Output the [x, y] coordinate of the center of the cell containing the given text.  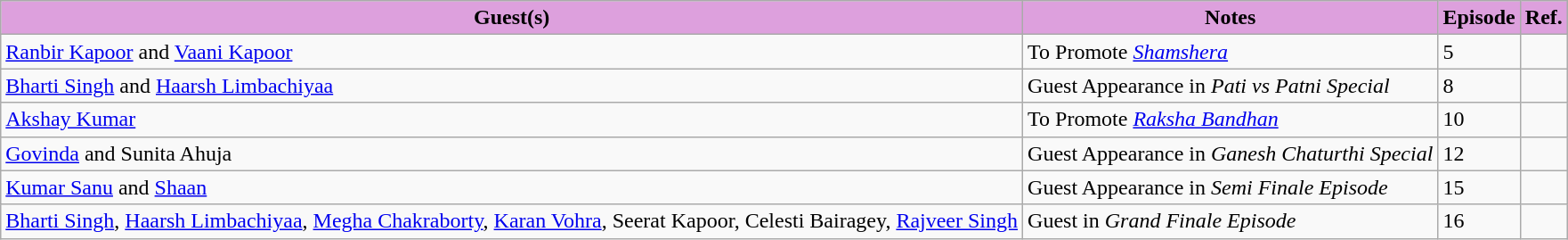
Kumar Sanu and Shaan [512, 187]
Notes [1231, 18]
5 [1479, 52]
Bharti Singh and Haarsh Limbachiyaa [512, 86]
Ranbir Kapoor and Vaani Kapoor [512, 52]
To Promote Shamshera [1231, 52]
8 [1479, 86]
12 [1479, 153]
Ref. [1544, 18]
Guest(s) [512, 18]
To Promote Raksha Bandhan [1231, 120]
Guest Appearance in Ganesh Chaturthi Special [1231, 153]
Guest in Grand Finale Episode [1231, 221]
Govinda and Sunita Ahuja [512, 153]
16 [1479, 221]
10 [1479, 120]
Guest Appearance in Semi Finale Episode [1231, 187]
Guest Appearance in Pati vs Patni Special [1231, 86]
Episode [1479, 18]
Akshay Kumar [512, 120]
Bharti Singh, Haarsh Limbachiyaa, Megha Chakraborty, Karan Vohra, Seerat Kapoor, Celesti Bairagey, Rajveer Singh [512, 221]
15 [1479, 187]
